Return (x, y) of the center of cell containing provided text 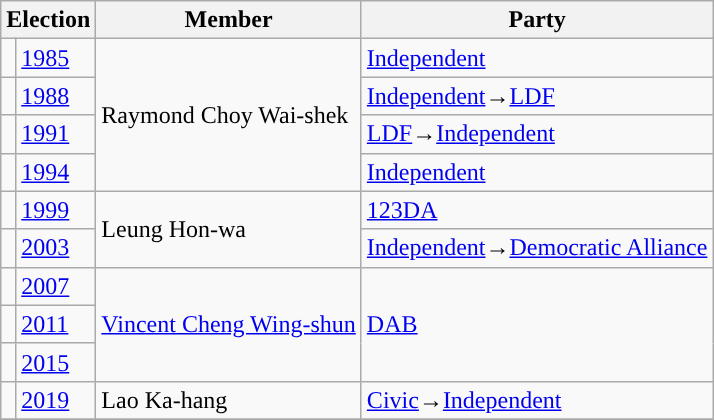
123DA (537, 210)
1985 (56, 58)
1988 (56, 96)
LDF→Independent (537, 134)
Election (48, 20)
DAB (537, 324)
Civic→Independent (537, 400)
Independent→Democratic Alliance (537, 248)
2007 (56, 286)
Lao Ka-hang (229, 400)
2019 (56, 400)
2011 (56, 324)
Independent→LDF (537, 96)
Party (537, 20)
1999 (56, 210)
1994 (56, 172)
Leung Hon-wa (229, 229)
Member (229, 20)
Vincent Cheng Wing-shun (229, 324)
1991 (56, 134)
2003 (56, 248)
Raymond Choy Wai-shek (229, 115)
2015 (56, 362)
